Output the [x, y] coordinate of the center of the cell containing the given text.  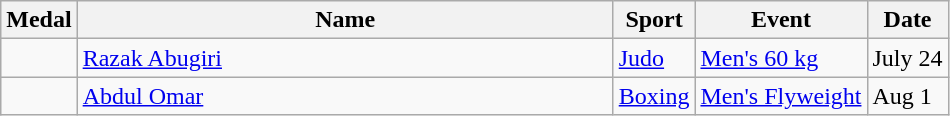
Boxing [654, 96]
Sport [654, 20]
Men's 60 kg [781, 58]
Men's Flyweight [781, 96]
Abdul Omar [345, 96]
Name [345, 20]
Date [908, 20]
July 24 [908, 58]
Event [781, 20]
Medal [39, 20]
Razak Abugiri [345, 58]
Aug 1 [908, 96]
Judo [654, 58]
